Provide the [x, y] coordinate of the cell's center where the given text is located.  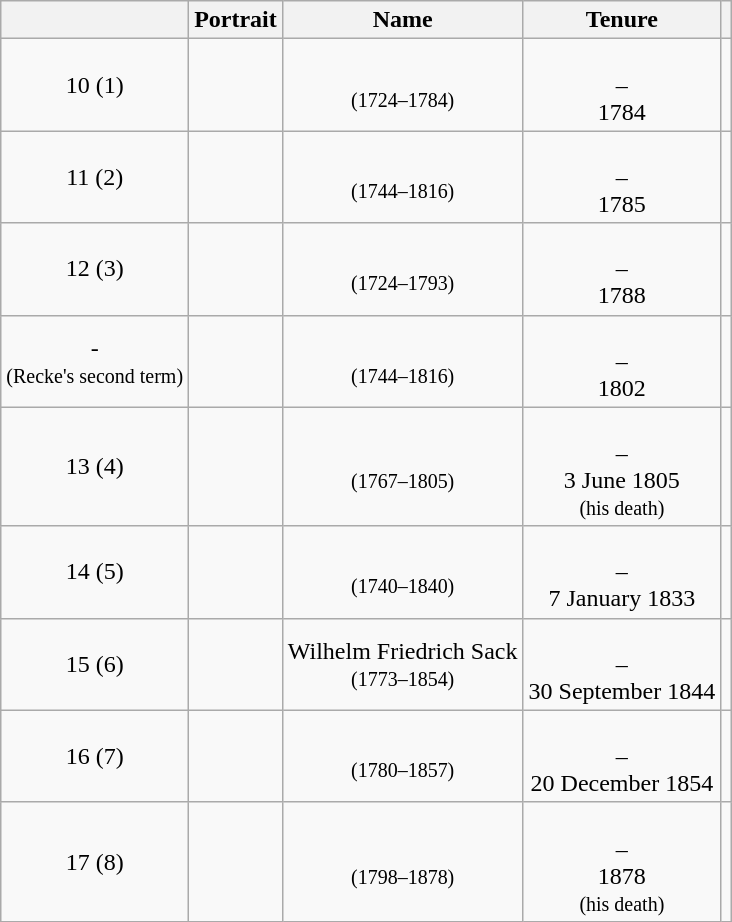
–1878(his death) [622, 862]
(1780–1857) [402, 756]
(1740–1840) [402, 572]
Portrait [236, 20]
12 (3) [95, 269]
13 (4) [95, 466]
(1767–1805) [402, 466]
–1802 [622, 361]
–1788 [622, 269]
–30 September 1844 [622, 664]
14 (5) [95, 572]
–1785 [622, 177]
15 (6) [95, 664]
–20 December 1854 [622, 756]
11 (2) [95, 177]
(1798–1878) [402, 862]
–1784 [622, 85]
(1724–1793) [402, 269]
(1724–1784) [402, 85]
–7 January 1833 [622, 572]
10 (1) [95, 85]
16 (7) [95, 756]
17 (8) [95, 862]
Tenure [622, 20]
Wilhelm Friedrich Sack(1773–1854) [402, 664]
Name [402, 20]
-(Recke's second term) [95, 361]
–3 June 1805(his death) [622, 466]
